Scan for the cell matching the given text and deliver its [X, Y] coordinate at center. 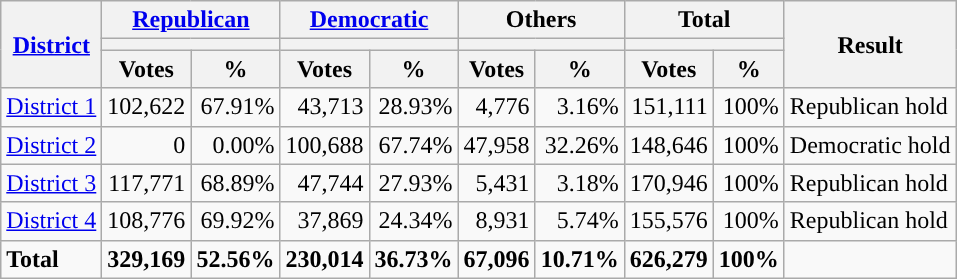
District 3 [52, 183]
District 1 [52, 107]
69.92% [236, 221]
329,169 [146, 259]
0 [146, 145]
100,688 [324, 145]
Democratic [369, 20]
67.74% [414, 145]
230,014 [324, 259]
8,931 [496, 221]
4,776 [496, 107]
68.89% [236, 183]
Republican [191, 20]
5,431 [496, 183]
52.56% [236, 259]
151,111 [668, 107]
District 2 [52, 145]
47,744 [324, 183]
3.16% [580, 107]
36.73% [414, 259]
24.34% [414, 221]
67,096 [496, 259]
10.71% [580, 259]
28.93% [414, 107]
102,622 [146, 107]
117,771 [146, 183]
43,713 [324, 107]
District 4 [52, 221]
3.18% [580, 183]
0.00% [236, 145]
27.93% [414, 183]
5.74% [580, 221]
67.91% [236, 107]
626,279 [668, 259]
32.26% [580, 145]
47,958 [496, 145]
148,646 [668, 145]
Result [870, 44]
37,869 [324, 221]
170,946 [668, 183]
108,776 [146, 221]
District [52, 44]
Others [541, 20]
Democratic hold [870, 145]
155,576 [668, 221]
